Provide the (X, Y) coordinate of the cell's center where the given text is located.  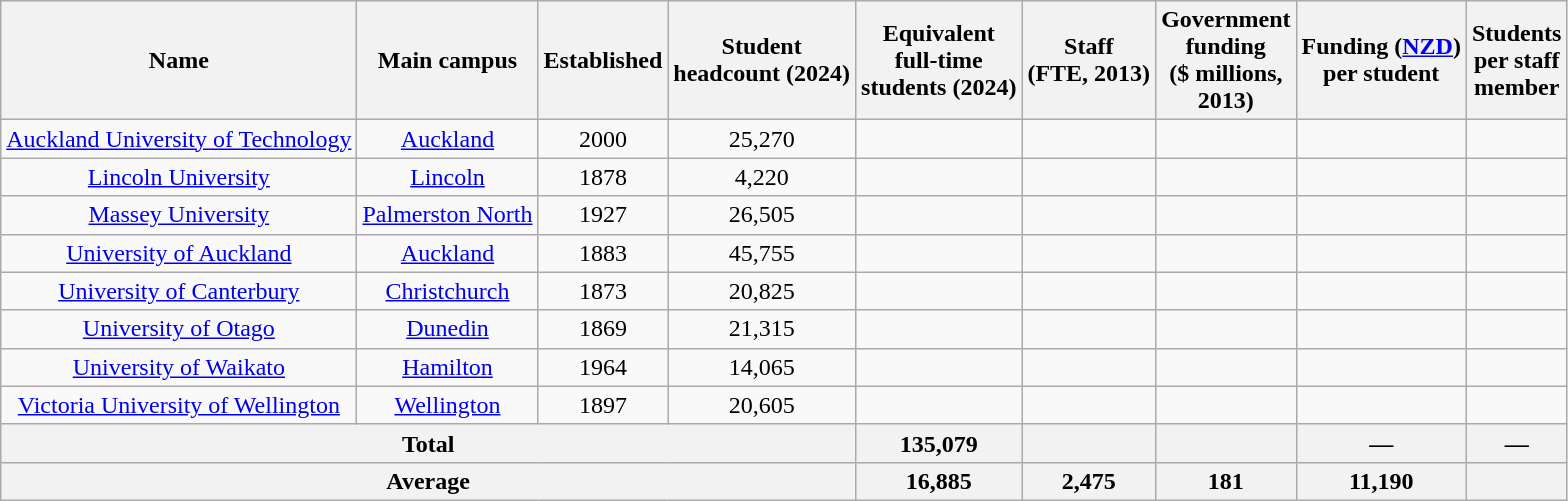
1873 (603, 291)
University of Canterbury (179, 291)
Studentsper staffmember (1516, 60)
20,825 (762, 291)
135,079 (939, 443)
20,605 (762, 405)
Auckland University of Technology (179, 139)
University of Auckland (179, 253)
4,220 (762, 177)
45,755 (762, 253)
1897 (603, 405)
1964 (603, 367)
Wellington (448, 405)
26,505 (762, 215)
Victoria University of Wellington (179, 405)
Total (428, 443)
14,065 (762, 367)
Established (603, 60)
Massey University (179, 215)
2,475 (1089, 481)
Lincoln University (179, 177)
Main campus (448, 60)
25,270 (762, 139)
Dunedin (448, 329)
2000 (603, 139)
Name (179, 60)
University of Otago (179, 329)
1927 (603, 215)
Average (428, 481)
21,315 (762, 329)
Christchurch (448, 291)
181 (1226, 481)
Equivalentfull-timestudents (2024) (939, 60)
Funding (NZD)per student (1381, 60)
Lincoln (448, 177)
University of Waikato (179, 367)
Staff(FTE, 2013) (1089, 60)
Studentheadcount (2024) (762, 60)
1883 (603, 253)
Governmentfunding($ millions,2013) (1226, 60)
Hamilton (448, 367)
1869 (603, 329)
11,190 (1381, 481)
1878 (603, 177)
16,885 (939, 481)
Palmerston North (448, 215)
